For the text-containing cell, return its midpoint in (X, Y) coordinate format. 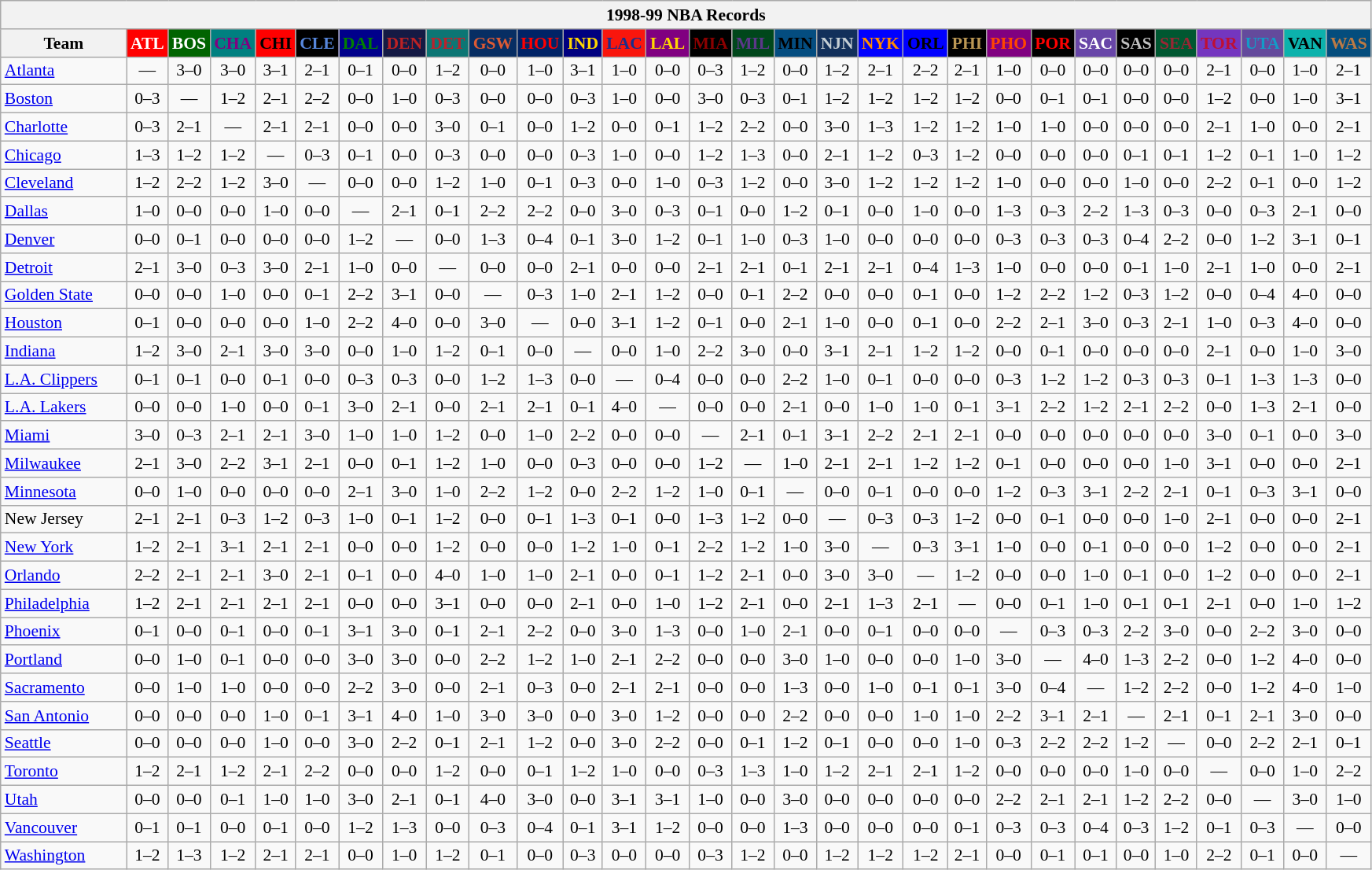
Utah (64, 800)
GSW (494, 43)
NJN (837, 43)
Cleveland (64, 183)
PHO (1008, 43)
IND (583, 43)
Philadelphia (64, 603)
Seattle (64, 743)
Washington (64, 856)
Boston (64, 99)
Toronto (64, 772)
Portland (64, 660)
UTA (1263, 43)
L.A. Clippers (64, 379)
DEN (404, 43)
Houston (64, 323)
Milwaukee (64, 463)
ATL (148, 43)
PHI (967, 43)
Miami (64, 436)
Orlando (64, 576)
VAN (1305, 43)
1998-99 NBA Records (686, 15)
Minnesota (64, 492)
Charlotte (64, 127)
MIL (753, 43)
SEA (1176, 43)
San Antonio (64, 716)
DAL (361, 43)
NYK (881, 43)
CHA (233, 43)
Chicago (64, 155)
Dallas (64, 212)
Detroit (64, 267)
SAC (1096, 43)
Vancouver (64, 828)
SAS (1136, 43)
L.A. Lakers (64, 407)
New York (64, 547)
BOS (189, 43)
WAS (1349, 43)
MIN (795, 43)
New Jersey (64, 519)
Atlanta (64, 71)
Team (64, 43)
POR (1053, 43)
CHI (275, 43)
LAC (624, 43)
HOU (539, 43)
CLE (318, 43)
DET (448, 43)
Denver (64, 239)
Sacramento (64, 688)
TOR (1219, 43)
ORL (926, 43)
Phoenix (64, 632)
Indiana (64, 352)
LAL (668, 43)
MIA (710, 43)
Golden State (64, 295)
